Identify which cell holds the provided text, then report its (X, Y) central coordinate. 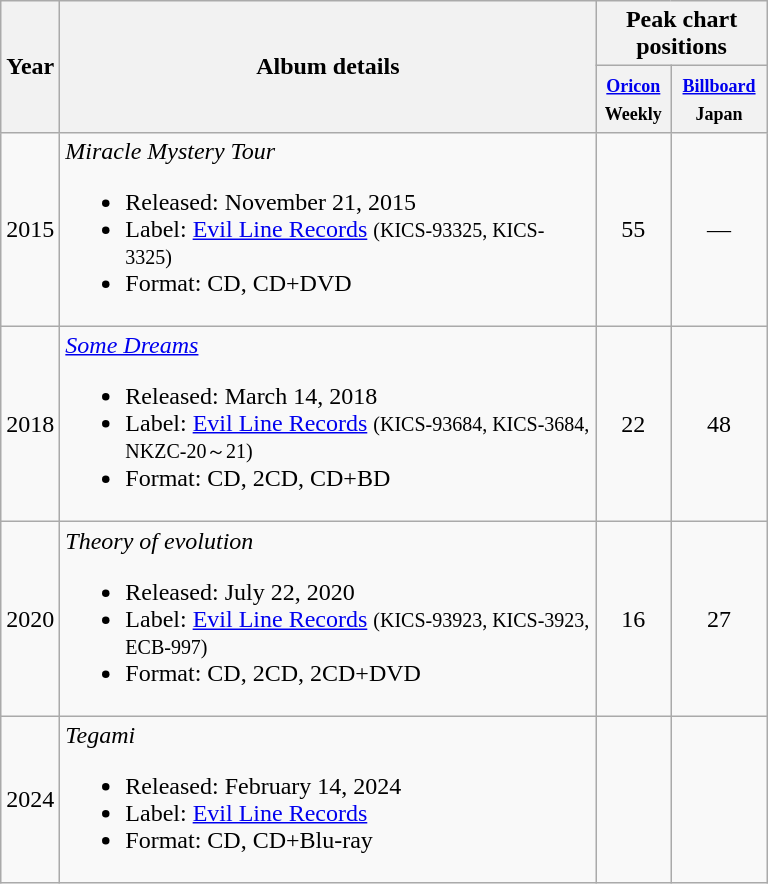
Peak chart positions (682, 34)
16 (634, 619)
2024 (30, 800)
Theory of evolutionReleased: July 22, 2020Label: Evil Line Records (KICS-93923, KICS-3923, ECB-997)Format: CD, 2CD, 2CD+DVD (328, 619)
Some DreamsReleased: March 14, 2018Label: Evil Line Records (KICS-93684, KICS-3684, NKZC-20～21)Format: CD, 2CD, CD+BD (328, 424)
TegamiReleased: February 14, 2024Label: Evil Line RecordsFormat: CD, CD+Blu-ray (328, 800)
Year (30, 66)
BillboardJapan (720, 99)
27 (720, 619)
Album details (328, 66)
2020 (30, 619)
48 (720, 424)
2015 (30, 229)
Miracle Mystery TourReleased: November 21, 2015Label: Evil Line Records (KICS-93325, KICS-3325)Format: CD, CD+DVD (328, 229)
2018 (30, 424)
OriconWeekly (634, 99)
22 (634, 424)
— (720, 229)
55 (634, 229)
